Determine the (x, y) coordinate at the center of the cell enclosing the given text.  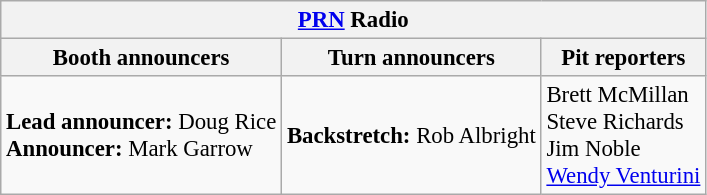
Booth announcers (142, 58)
PRN Radio (354, 20)
Pit reporters (624, 58)
Backstretch: Rob Albright (412, 136)
Lead announcer: Doug RiceAnnouncer: Mark Garrow (142, 136)
Turn announcers (412, 58)
Brett McMillanSteve RichardsJim NobleWendy Venturini (624, 136)
